Find where the given text appears and provide that cell's center as (x, y) coordinate. 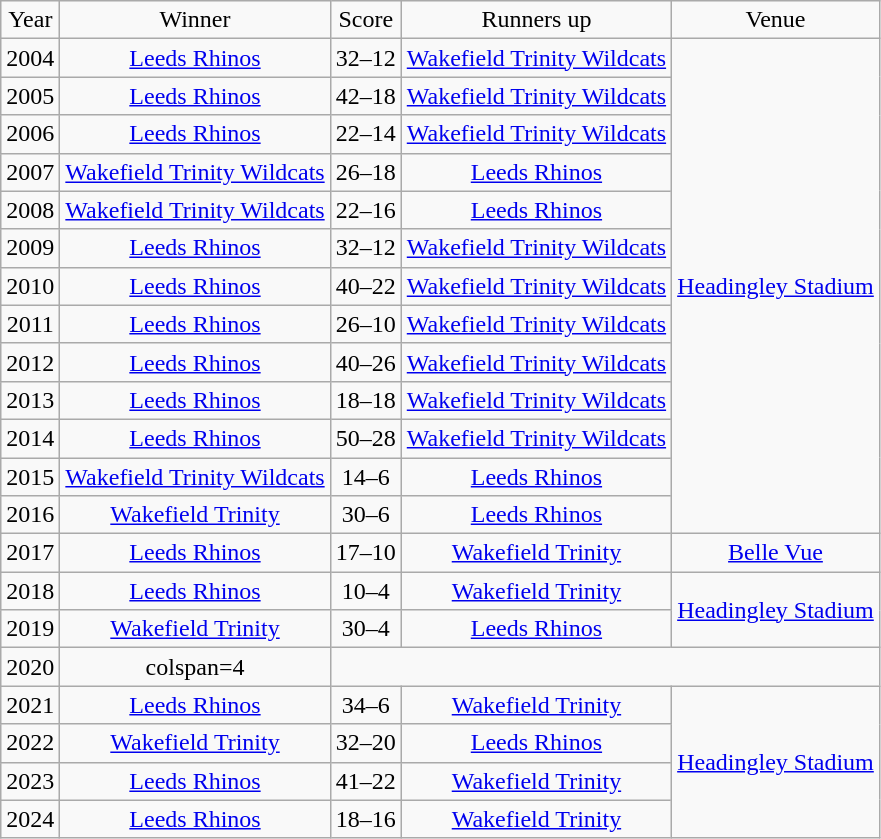
30–4 (366, 629)
34–6 (366, 705)
2013 (30, 400)
26–18 (366, 172)
22–16 (366, 210)
50–28 (366, 438)
2006 (30, 134)
2014 (30, 438)
2024 (30, 819)
18–18 (366, 400)
22–14 (366, 134)
2009 (30, 248)
Winner (195, 20)
2015 (30, 477)
26–10 (366, 324)
2008 (30, 210)
18–16 (366, 819)
2023 (30, 781)
2022 (30, 743)
17–10 (366, 553)
41–22 (366, 781)
Year (30, 20)
2004 (30, 58)
2010 (30, 286)
2019 (30, 629)
30–6 (366, 515)
2005 (30, 96)
Venue (776, 20)
Belle Vue (776, 553)
Runners up (536, 20)
42–18 (366, 96)
2018 (30, 591)
40–22 (366, 286)
2017 (30, 553)
2016 (30, 515)
Score (366, 20)
2021 (30, 705)
10–4 (366, 591)
40–26 (366, 362)
32–20 (366, 743)
colspan=4 (195, 667)
2020 (30, 667)
2012 (30, 362)
2011 (30, 324)
14–6 (366, 477)
2007 (30, 172)
